Capture the cell that displays the provided text and extract its [X, Y] central coordinate. 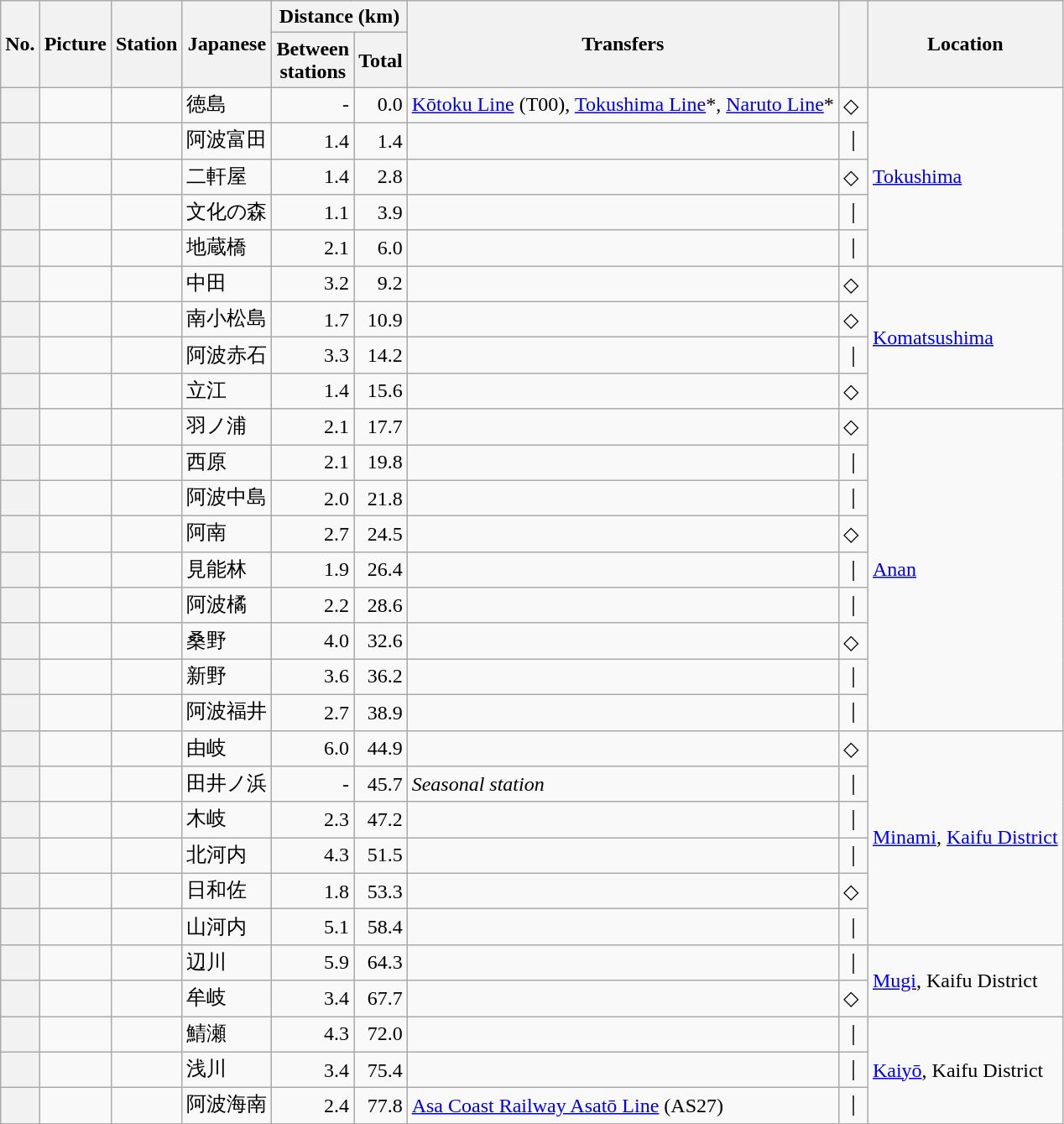
53.3 [381, 891]
26.4 [381, 569]
1.7 [313, 319]
羽ノ浦 [227, 426]
2.2 [313, 606]
阿波赤石 [227, 356]
立江 [227, 391]
Distance (km) [339, 17]
地蔵橋 [227, 248]
阿波中島 [227, 499]
58.4 [381, 927]
西原 [227, 463]
51.5 [381, 856]
由岐 [227, 749]
No. [20, 44]
19.8 [381, 463]
75.4 [381, 1069]
2.0 [313, 499]
見能林 [227, 569]
Station [146, 44]
2.8 [381, 176]
徳島 [227, 106]
Anan [965, 569]
5.1 [313, 927]
南小松島 [227, 319]
阿波富田 [227, 141]
桑野 [227, 641]
44.9 [381, 749]
Picture [76, 44]
Betweenstations [313, 60]
32.6 [381, 641]
中田 [227, 284]
67.7 [381, 999]
2.3 [313, 819]
9.2 [381, 284]
24.5 [381, 534]
鯖瀬 [227, 1034]
新野 [227, 677]
21.8 [381, 499]
15.6 [381, 391]
二軒屋 [227, 176]
14.2 [381, 356]
日和佐 [227, 891]
1.9 [313, 569]
3.9 [381, 213]
Seasonal station [623, 784]
Asa Coast Railway Asatō Line (AS27) [623, 1106]
72.0 [381, 1034]
阿南 [227, 534]
17.7 [381, 426]
10.9 [381, 319]
Total [381, 60]
3.6 [313, 677]
Mugi, Kaifu District [965, 980]
Minami, Kaifu District [965, 838]
Japanese [227, 44]
77.8 [381, 1106]
辺川 [227, 962]
阿波海南 [227, 1106]
北河内 [227, 856]
Kōtoku Line (T00), Tokushima Line*, Naruto Line* [623, 106]
木岐 [227, 819]
38.9 [381, 712]
阿波橘 [227, 606]
文化の森 [227, 213]
浅川 [227, 1069]
田井ノ浜 [227, 784]
Location [965, 44]
牟岐 [227, 999]
5.9 [313, 962]
1.1 [313, 213]
2.4 [313, 1106]
Transfers [623, 44]
4.0 [313, 641]
山河内 [227, 927]
45.7 [381, 784]
36.2 [381, 677]
28.6 [381, 606]
Tokushima [965, 176]
Kaiyō, Kaifu District [965, 1069]
64.3 [381, 962]
3.2 [313, 284]
Komatsushima [965, 337]
0.0 [381, 106]
1.8 [313, 891]
阿波福井 [227, 712]
3.3 [313, 356]
47.2 [381, 819]
